Capture the cell that displays the provided text and extract its [x, y] central coordinate. 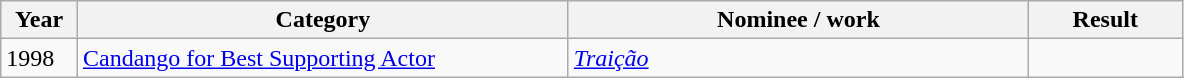
Candango for Best Supporting Actor [322, 58]
Result [1106, 20]
1998 [40, 58]
Year [40, 20]
Traição [798, 58]
Category [322, 20]
Nominee / work [798, 20]
